Extract the (x, y) coordinate from the center of the cell holding the provided text.  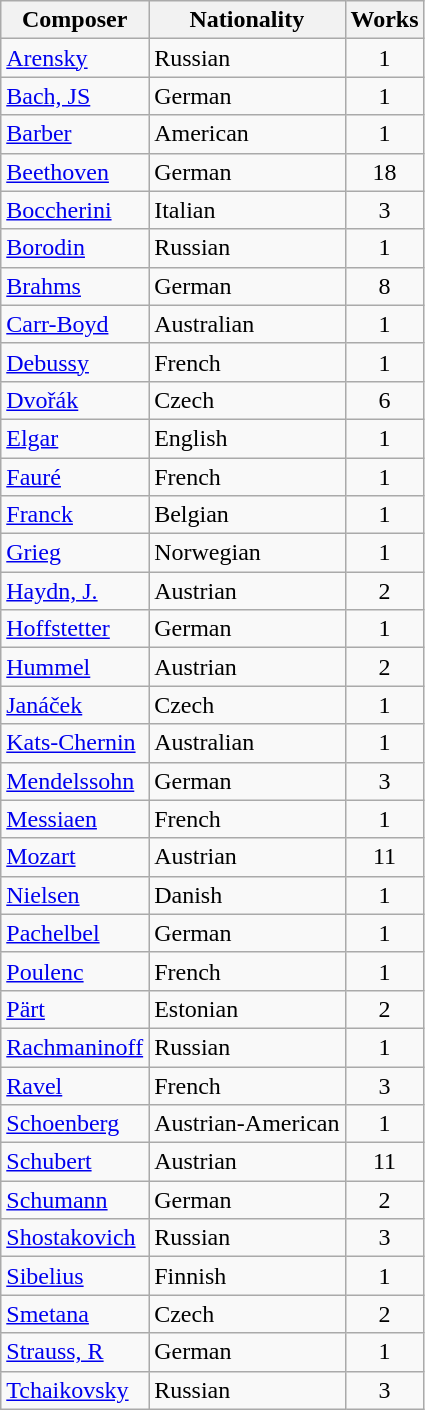
American (247, 134)
Debussy (75, 362)
Mozart (75, 857)
Schubert (75, 1162)
Tchaikovsky (75, 1390)
Borodin (75, 248)
Pachelbel (75, 933)
Pärt (75, 1009)
Brahms (75, 286)
Nationality (247, 20)
Belgian (247, 515)
Sibelius (75, 1276)
Shostakovich (75, 1238)
Danish (247, 895)
English (247, 438)
Smetana (75, 1314)
Bach, JS (75, 96)
Franck (75, 515)
Messiaen (75, 819)
Composer (75, 20)
Estonian (247, 1009)
Ravel (75, 1085)
Finnish (247, 1276)
Arensky (75, 58)
Norwegian (247, 553)
Beethoven (75, 172)
Kats-Chernin (75, 743)
Barber (75, 134)
Mendelssohn (75, 781)
Rachmaninoff (75, 1047)
Hummel (75, 667)
Schumann (75, 1200)
Strauss, R (75, 1352)
Works (384, 20)
Fauré (75, 477)
Italian (247, 210)
Nielsen (75, 895)
Austrian-American (247, 1124)
Janáček (75, 705)
Elgar (75, 438)
18 (384, 172)
Carr-Boyd (75, 324)
Boccherini (75, 210)
Hoffstetter (75, 629)
8 (384, 286)
Haydn, J. (75, 591)
Poulenc (75, 971)
6 (384, 400)
Grieg (75, 553)
Dvořák (75, 400)
Schoenberg (75, 1124)
